Extract the [x, y] coordinate from the center of the cell holding the provided text.  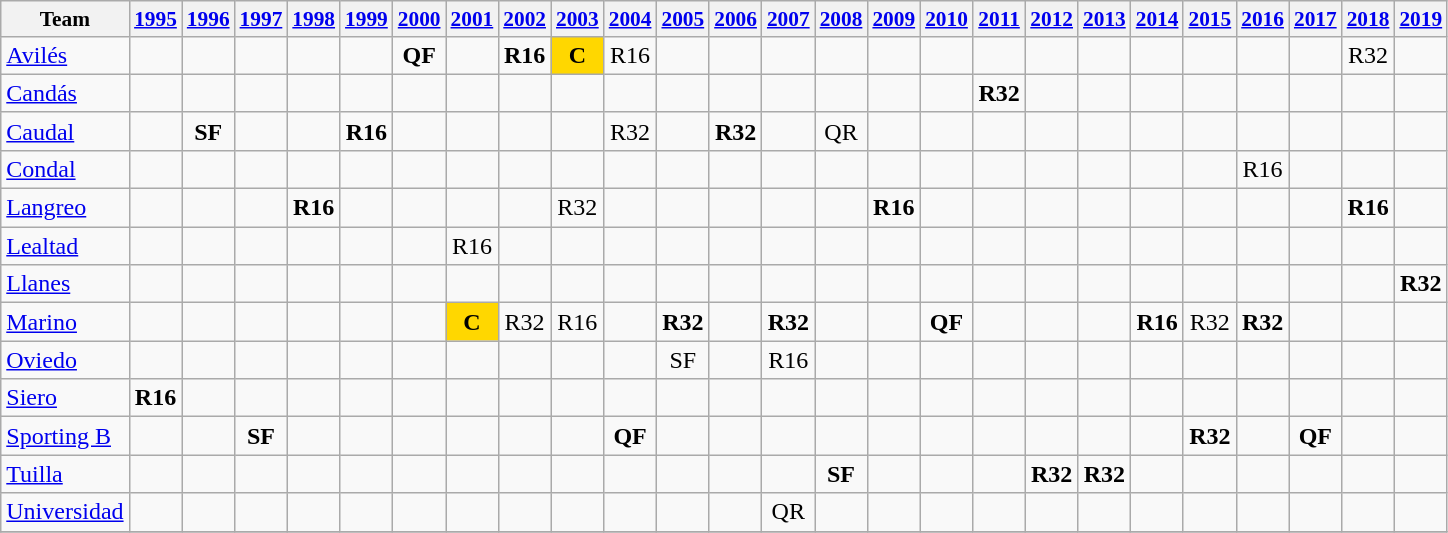
2004 [630, 19]
2005 [682, 19]
Avilés [65, 55]
2009 [894, 19]
2002 [524, 19]
2012 [1052, 19]
Llanes [65, 284]
2018 [1368, 19]
2016 [1262, 19]
2007 [788, 19]
2017 [1316, 19]
2014 [1158, 19]
Langreo [65, 208]
Sporting B [65, 436]
Caudal [65, 131]
2006 [736, 19]
2019 [1420, 19]
2013 [1104, 19]
2015 [1210, 19]
Team [65, 19]
1996 [208, 19]
2008 [842, 19]
Siero [65, 398]
Tuilla [65, 474]
Universidad [65, 512]
1995 [156, 19]
Candás [65, 93]
Marino [65, 322]
Lealtad [65, 246]
2003 [578, 19]
Oviedo [65, 360]
1997 [262, 19]
1998 [314, 19]
2000 [420, 19]
Condal [65, 169]
1999 [366, 19]
2010 [946, 19]
2011 [999, 19]
2001 [472, 19]
